Find where the given text appears and provide that cell's center as (x, y) coordinate. 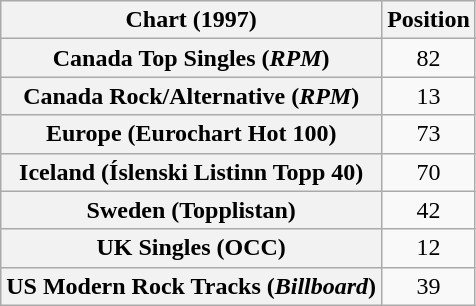
82 (429, 58)
Iceland (Íslenski Listinn Topp 40) (192, 172)
Chart (1997) (192, 20)
Canada Top Singles (RPM) (192, 58)
UK Singles (OCC) (192, 248)
Canada Rock/Alternative (RPM) (192, 96)
Sweden (Topplistan) (192, 210)
Position (429, 20)
13 (429, 96)
Europe (Eurochart Hot 100) (192, 134)
42 (429, 210)
39 (429, 286)
US Modern Rock Tracks (Billboard) (192, 286)
12 (429, 248)
70 (429, 172)
73 (429, 134)
